Return [X, Y] of the center of cell containing provided text 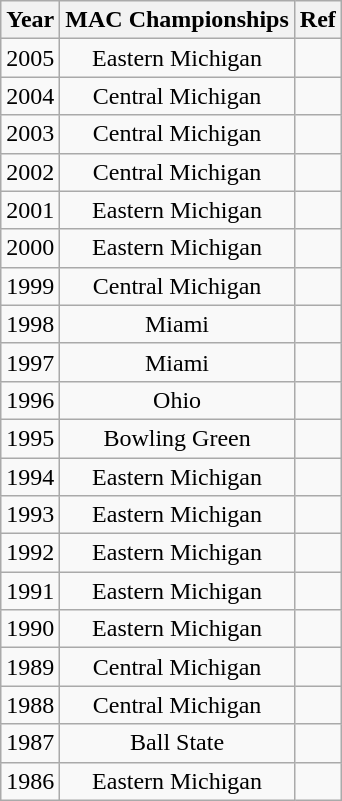
2000 [30, 248]
Ohio [177, 400]
1993 [30, 515]
Year [30, 20]
2003 [30, 134]
1996 [30, 400]
1994 [30, 477]
1988 [30, 705]
MAC Championships [177, 20]
2002 [30, 172]
Bowling Green [177, 438]
1990 [30, 629]
1997 [30, 362]
1995 [30, 438]
1999 [30, 286]
2004 [30, 96]
Ball State [177, 743]
1986 [30, 781]
1991 [30, 591]
1998 [30, 324]
1987 [30, 743]
2001 [30, 210]
2005 [30, 58]
1992 [30, 553]
1989 [30, 667]
Ref [318, 20]
